Scan for the cell matching the given text and deliver its [X, Y] coordinate at center. 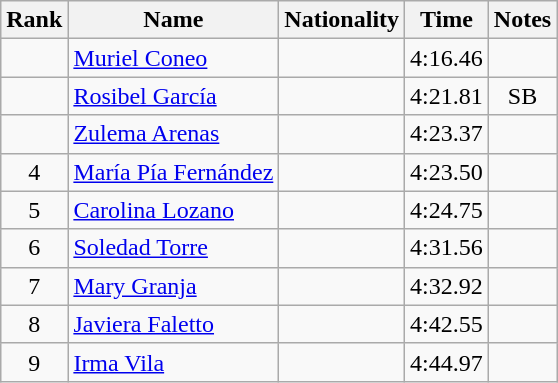
Zulema Arenas [174, 134]
Time [447, 20]
Muriel Coneo [174, 58]
Rank [34, 20]
María Pía Fernández [174, 172]
9 [34, 362]
7 [34, 286]
6 [34, 248]
Nationality [342, 20]
Javiera Faletto [174, 324]
4:24.75 [447, 210]
SB [522, 96]
8 [34, 324]
4:16.46 [447, 58]
Carolina Lozano [174, 210]
4:42.55 [447, 324]
5 [34, 210]
Notes [522, 20]
Irma Vila [174, 362]
Soledad Torre [174, 248]
4:44.97 [447, 362]
Mary Granja [174, 286]
4:21.81 [447, 96]
4:23.50 [447, 172]
4 [34, 172]
4:32.92 [447, 286]
Name [174, 20]
4:31.56 [447, 248]
4:23.37 [447, 134]
Rosibel García [174, 96]
